Provide the (x, y) coordinate of the cell's center where the given text is located.  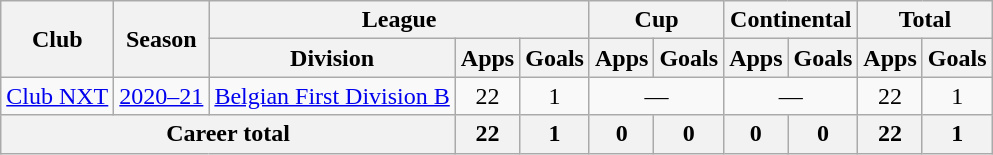
Total (925, 20)
Continental (791, 20)
Belgian First Division B (332, 96)
Career total (228, 134)
Division (332, 58)
Season (162, 39)
Cup (656, 20)
League (400, 20)
2020–21 (162, 96)
Club NXT (58, 96)
Club (58, 39)
